Provide the [x, y] coordinate of the cell's center where the given text is located.  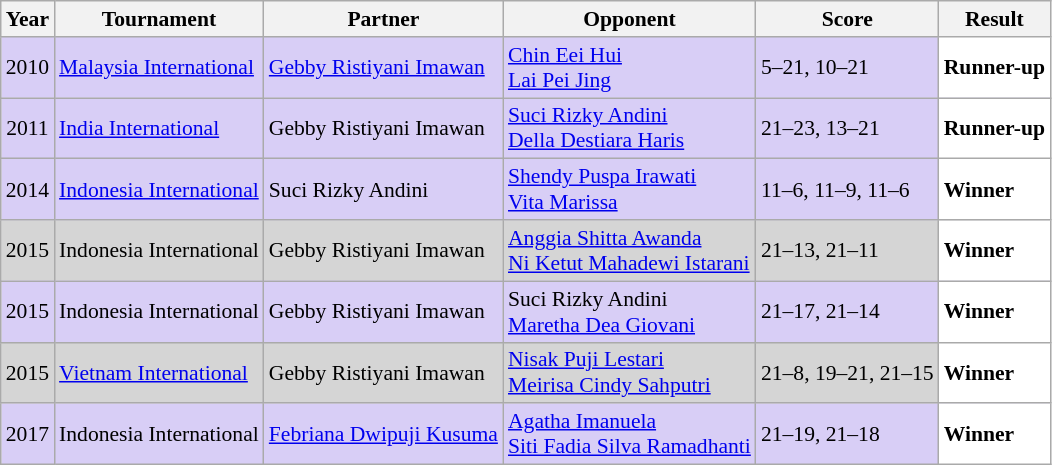
Febriana Dwipuji Kusuma [384, 434]
21–23, 13–21 [848, 128]
Shendy Puspa Irawati Vita Marissa [630, 190]
Year [28, 19]
Agatha Imanuela Siti Fadia Silva Ramadhanti [630, 434]
5–21, 10–21 [848, 68]
Opponent [630, 19]
India International [159, 128]
Malaysia International [159, 68]
Suci Rizky Andini [384, 190]
Score [848, 19]
Nisak Puji Lestari Meirisa Cindy Sahputri [630, 372]
Partner [384, 19]
2014 [28, 190]
2017 [28, 434]
21–19, 21–18 [848, 434]
2011 [28, 128]
Result [994, 19]
11–6, 11–9, 11–6 [848, 190]
21–17, 21–14 [848, 312]
Vietnam International [159, 372]
Tournament [159, 19]
21–8, 19–21, 21–15 [848, 372]
Anggia Shitta Awanda Ni Ketut Mahadewi Istarani [630, 250]
21–13, 21–11 [848, 250]
Chin Eei Hui Lai Pei Jing [630, 68]
2010 [28, 68]
Suci Rizky Andini Maretha Dea Giovani [630, 312]
Suci Rizky Andini Della Destiara Haris [630, 128]
